Capture the cell that displays the provided text and extract its [x, y] central coordinate. 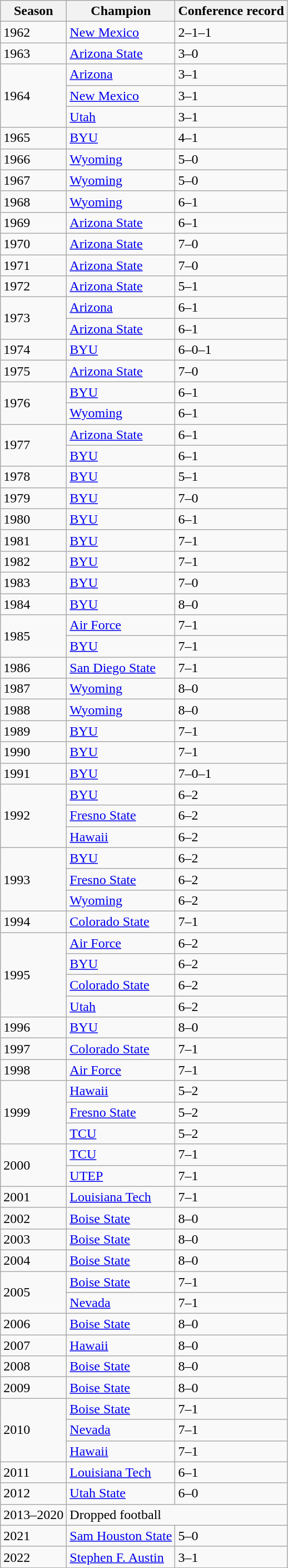
1989 [33, 731]
2–1–1 [231, 32]
1998 [33, 1070]
1996 [33, 1028]
1966 [33, 159]
2006 [33, 1324]
2008 [33, 1367]
1963 [33, 53]
1977 [33, 445]
2002 [33, 1218]
1988 [33, 710]
1991 [33, 773]
1986 [33, 668]
1965 [33, 138]
1969 [33, 223]
1974 [33, 350]
3–0 [231, 53]
2010 [33, 1430]
1992 [33, 816]
1979 [33, 498]
Stephen F. Austin [121, 1557]
1993 [33, 879]
2009 [33, 1388]
1967 [33, 180]
1984 [33, 604]
1997 [33, 1049]
Champion [121, 11]
1990 [33, 752]
Utah State [121, 1493]
Dropped football [177, 1515]
7–0–1 [231, 773]
2007 [33, 1345]
1964 [33, 96]
UTEP [121, 1176]
1968 [33, 201]
2012 [33, 1493]
1975 [33, 371]
1962 [33, 32]
2005 [33, 1292]
1978 [33, 477]
4–1 [231, 138]
2021 [33, 1536]
1976 [33, 403]
2001 [33, 1197]
2000 [33, 1165]
1972 [33, 287]
1994 [33, 921]
1973 [33, 318]
2004 [33, 1260]
1999 [33, 1112]
1982 [33, 561]
Season [33, 11]
1971 [33, 265]
1985 [33, 636]
Sam Houston State [121, 1536]
1987 [33, 689]
2011 [33, 1472]
1970 [33, 244]
Conference record [231, 11]
2013–2020 [33, 1515]
6–0 [231, 1493]
1980 [33, 519]
San Diego State [121, 668]
1995 [33, 975]
2003 [33, 1239]
2022 [33, 1557]
1981 [33, 540]
1983 [33, 583]
6–0–1 [231, 350]
